Detect which cell encompasses the target text, then output its [x, y] center coordinate. 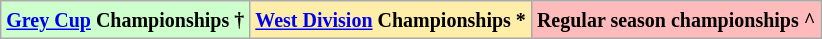
West Division Championships * [391, 20]
Grey Cup Championships † [126, 20]
Regular season championships ^ [676, 20]
